Locate the cell with the specified text and output its [X, Y] center coordinate. 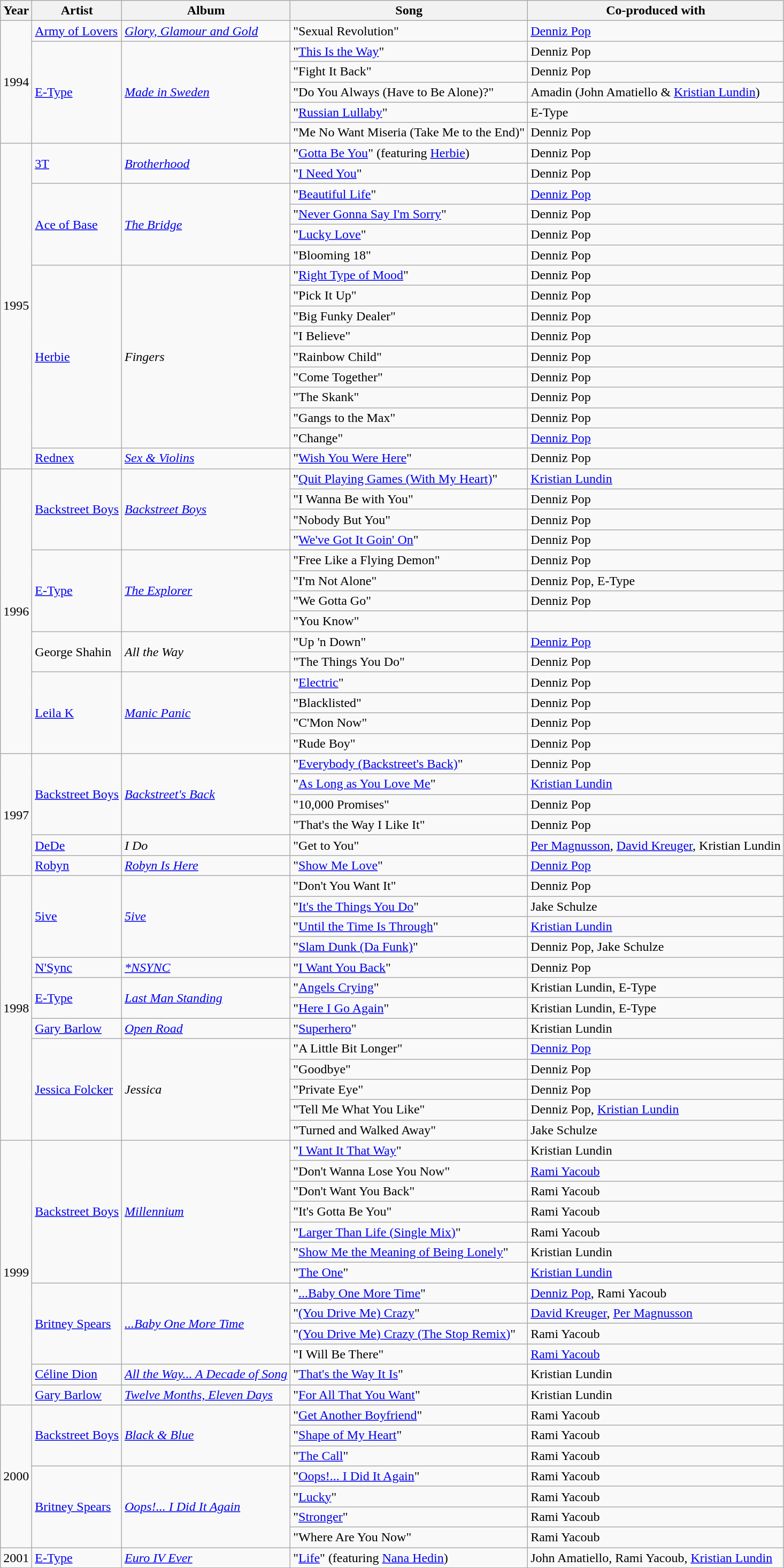
"Never Gonna Say I'm Sorry" [409, 214]
"Electric" [409, 682]
I Do [206, 845]
All the Way [206, 652]
Jessica Folcker [77, 1089]
"10,000 Promises" [409, 804]
Brotherhood [206, 163]
Denniz Pop, E-Type [656, 580]
"Lucky Love" [409, 234]
Open Road [206, 1028]
"Don't Want You Back" [409, 1191]
"A Little Bit Longer" [409, 1049]
"The One" [409, 1273]
"Life" (featuring Nana Hedin) [409, 1558]
1996 [16, 611]
"Slam Dunk (Da Funk)" [409, 947]
"Change" [409, 438]
"Turned and Walked Away" [409, 1130]
"Superhero" [409, 1028]
"We Gotta Go" [409, 601]
"I Wanna Be with You" [409, 499]
2000 [16, 1476]
Rednex [77, 458]
"Gotta Be You" (featuring Herbie) [409, 153]
"Nobody But You" [409, 519]
"...Baby One More Time" [409, 1293]
Sex & Violins [206, 458]
...Baby One More Time [206, 1324]
"You Know" [409, 621]
Year [16, 11]
"It's Gotta Be You" [409, 1211]
"The Call" [409, 1456]
1999 [16, 1273]
"Everybody (Backstreet's Back)" [409, 764]
Amadin (John Amatiello & Kristian Lundin) [656, 92]
"Shape of My Heart" [409, 1435]
"As Long as You Love Me" [409, 784]
"Fight It Back" [409, 72]
George Shahin [77, 652]
"This Is the Way" [409, 51]
"That's the Way It Is" [409, 1374]
Album [206, 11]
"I Want It That Way" [409, 1150]
Jessica [206, 1089]
Robyn [77, 865]
"Stronger" [409, 1517]
"I Will Be There" [409, 1354]
The Bridge [206, 224]
"I Believe" [409, 336]
"It's the Things You Do" [409, 906]
Co-produced with [656, 11]
David Kreuger, Per Magnusson [656, 1313]
"We've Got It Goin' On" [409, 540]
"I Want You Back" [409, 967]
Robyn Is Here [206, 865]
Twelve Months, Eleven Days [206, 1395]
Song [409, 11]
"Goodbye" [409, 1069]
"Where Are You Now" [409, 1537]
"C'Mon Now" [409, 723]
"Sexual Revolution" [409, 31]
"Right Type of Mood" [409, 275]
Leila K [77, 713]
"Lucky" [409, 1496]
N'Sync [77, 967]
"Blacklisted" [409, 703]
"Beautiful Life" [409, 194]
"The Skank" [409, 397]
1997 [16, 814]
"The Things You Do" [409, 662]
Army of Lovers [77, 31]
"I Need You" [409, 173]
John Amatiello, Rami Yacoub, Kristian Lundin [656, 1558]
Euro IV Ever [206, 1558]
DeDe [77, 845]
Herbie [77, 357]
"Show Me the Meaning of Being Lonely" [409, 1252]
"Russian Lullaby" [409, 112]
"Don't Wanna Lose You Now" [409, 1171]
2001 [16, 1558]
"Quit Playing Games (With My Heart)" [409, 479]
"Rude Boy" [409, 743]
"Do You Always (Have to Be Alone)?" [409, 92]
Black & Blue [206, 1435]
Denniz Pop, Kristian Lundin [656, 1110]
"(You Drive Me) Crazy" [409, 1313]
"Me No Want Miseria (Take Me to the End)" [409, 133]
"Blooming 18" [409, 255]
"Come Together" [409, 377]
Made in Sweden [206, 92]
"I'm Not Alone" [409, 580]
"Private Eye" [409, 1089]
1998 [16, 1008]
"(You Drive Me) Crazy (The Stop Remix)" [409, 1334]
The Explorer [206, 590]
Last Man Standing [206, 998]
*NSYNC [206, 967]
"For All That You Want" [409, 1395]
All the Way... A Decade of Song [206, 1374]
"Up 'n Down" [409, 642]
Manic Panic [206, 713]
"Until the Time Is Through" [409, 927]
"Oops!... I Did It Again" [409, 1476]
"Big Funky Dealer" [409, 316]
"Rainbow Child" [409, 357]
Millennium [206, 1211]
Backstreet's Back [206, 794]
Denniz Pop, Rami Yacoub [656, 1293]
Per Magnusson, David Kreuger, Kristian Lundin [656, 845]
"Here I Go Again" [409, 1008]
"Pick It Up" [409, 296]
"Get to You" [409, 845]
Ace of Base [77, 224]
1994 [16, 82]
3T [77, 163]
1995 [16, 306]
"Don't You Want It" [409, 886]
"Gangs to the Max" [409, 418]
"Angels Crying" [409, 988]
"Get Another Boyfriend" [409, 1415]
Céline Dion [77, 1374]
Artist [77, 11]
"Show Me Love" [409, 865]
Oops!... I Did It Again [206, 1506]
Fingers [206, 357]
"Wish You Were Here" [409, 458]
Denniz Pop, Jake Schulze [656, 947]
"Tell Me What You Like" [409, 1110]
"Larger Than Life (Single Mix)" [409, 1232]
Glory, Glamour and Gold [206, 31]
"That's the Way I Like It" [409, 825]
"Free Like a Flying Demon" [409, 560]
